Provide the [x, y] coordinate of the cell's center where the given text is located.  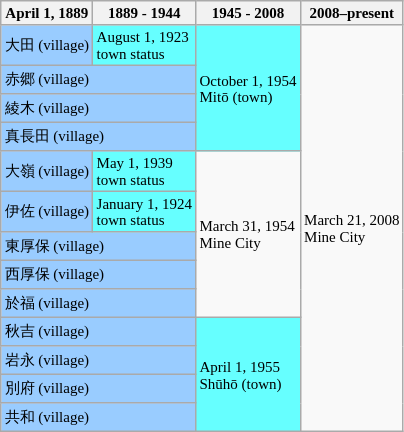
別府 (village) [98, 388]
August 1, 1923town status [144, 45]
January 1, 1924town status [144, 211]
March 31, 1954Mine City [248, 234]
March 21, 2008Mine City [352, 228]
東厚保 (village) [98, 246]
1889 - 1944 [144, 13]
April 1, 1955Shūhō (town) [248, 374]
May 1, 1939town status [144, 171]
大田 (village) [47, 45]
1945 - 2008 [248, 13]
真長田 (village) [98, 136]
岩永 (village) [98, 360]
2008–present [352, 13]
赤郷 (village) [98, 79]
西厚保 (village) [98, 274]
秋吉 (village) [98, 331]
於福 (village) [98, 303]
共和 (village) [98, 417]
大嶺 (village) [47, 171]
綾木 (village) [98, 108]
伊佐 (village) [47, 211]
April 1, 1889 [47, 13]
October 1, 1954Mitō (town) [248, 88]
